Identify which cell holds the provided text, then report its [X, Y] central coordinate. 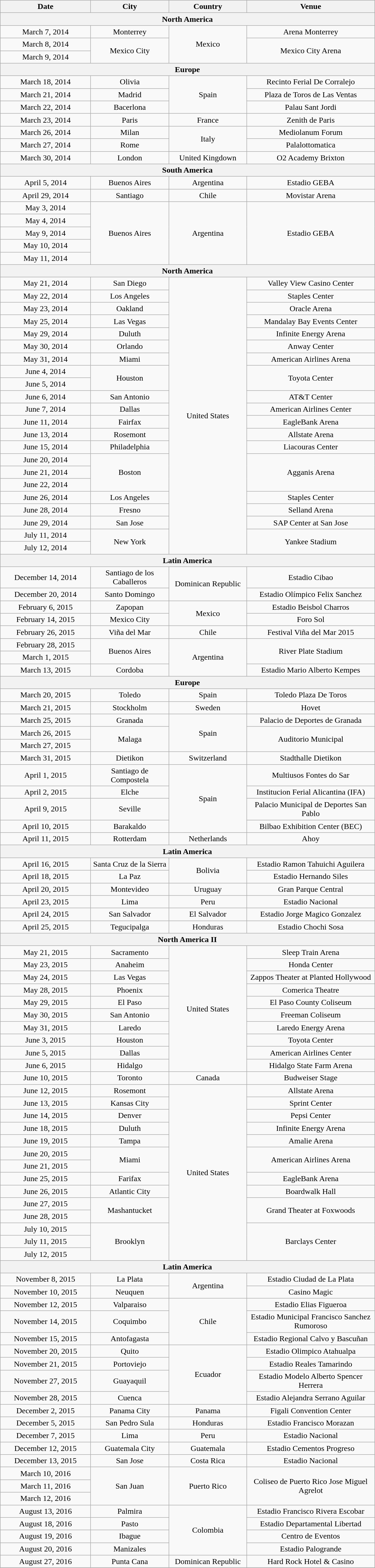
Orlando [130, 346]
Hidalgo [130, 1065]
July 12, 2014 [46, 548]
Santiago [130, 195]
March 26, 2014 [46, 132]
Portoviejo [130, 1364]
Toronto [130, 1078]
Estadio Ramon Tahuichi Aguilera [311, 864]
May 25, 2014 [46, 321]
June 26, 2014 [46, 497]
Palalottomatica [311, 145]
Palmira [130, 1511]
December 2, 2015 [46, 1410]
Brooklyn [130, 1242]
March 21, 2014 [46, 95]
Gran Parque Central [311, 889]
April 9, 2015 [46, 809]
Pasto [130, 1524]
Liacouras Center [311, 447]
San Juan [130, 1486]
Zenith de Paris [311, 120]
June 25, 2015 [46, 1178]
February 14, 2015 [46, 620]
March 13, 2015 [46, 670]
Estadio Beisbol Charros [311, 607]
Olivia [130, 82]
May 11, 2014 [46, 258]
June 3, 2015 [46, 1040]
April 25, 2015 [46, 927]
Oakland [130, 309]
Barakaldo [130, 826]
March 22, 2014 [46, 107]
San Diego [130, 283]
March 26, 2015 [46, 733]
Mashantucket [130, 1210]
Boston [130, 472]
Italy [208, 139]
June 6, 2014 [46, 397]
June 12, 2015 [46, 1091]
April 24, 2015 [46, 914]
November 27, 2015 [46, 1381]
Stadthalle Dietikon [311, 758]
River Plate Stadium [311, 651]
Malaga [130, 739]
June 15, 2014 [46, 447]
Venue [311, 7]
March 18, 2014 [46, 82]
Quito [130, 1351]
Rome [130, 145]
March 1, 2015 [46, 657]
Rotterdam [130, 839]
June 19, 2015 [46, 1141]
Estadio Modelo Alberto Spencer Herrera [311, 1381]
Plaza de Toros de Las Ventas [311, 95]
June 22, 2014 [46, 485]
Guayaquil [130, 1381]
Sweden [208, 708]
June 26, 2015 [46, 1191]
July 11, 2015 [46, 1242]
Comerica Theatre [311, 990]
Foro Sol [311, 620]
December 20, 2014 [46, 595]
Panama City [130, 1410]
Multiusos Fontes do Sar [311, 775]
March 23, 2014 [46, 120]
Ahoy [311, 839]
May 3, 2014 [46, 208]
Estadio Departamental Libertad [311, 1524]
June 13, 2015 [46, 1103]
Fairfax [130, 422]
Anway Center [311, 346]
March 8, 2014 [46, 44]
November 20, 2015 [46, 1351]
Estadio Regional Calvo y Bascuñan [311, 1339]
Santa Cruz de la Sierra [130, 864]
Anaheim [130, 965]
May 31, 2014 [46, 359]
Dietikon [130, 758]
August 19, 2016 [46, 1536]
May 23, 2014 [46, 309]
Festival Viña del Mar 2015 [311, 632]
Figali Convention Center [311, 1410]
Estadio Francisco Morazan [311, 1423]
Country [208, 7]
June 20, 2014 [46, 460]
Date [46, 7]
April 2, 2015 [46, 792]
El Paso County Coliseum [311, 1003]
June 4, 2014 [46, 372]
Santiago de los Caballeros [130, 577]
Estadio Olímpico Felix Sanchez [311, 595]
Neuquen [130, 1292]
March 10, 2016 [46, 1473]
Estadio Cementos Progreso [311, 1448]
June 10, 2015 [46, 1078]
Selland Arena [311, 510]
April 16, 2015 [46, 864]
April 5, 2014 [46, 183]
San Pedro Sula [130, 1423]
June 21, 2015 [46, 1166]
Sacramento [130, 952]
SAP Center at San Jose [311, 522]
San Salvador [130, 914]
Bilbao Exhibition Center (BEC) [311, 826]
Amalie Arena [311, 1141]
June 28, 2015 [46, 1217]
Santiago de Compostela [130, 775]
Cordoba [130, 670]
November 8, 2015 [46, 1279]
Ibague [130, 1536]
March 25, 2015 [46, 720]
August 13, 2016 [46, 1511]
Toledo Plaza De Toros [311, 695]
Bolivia [208, 870]
Sprint Center [311, 1103]
April 1, 2015 [46, 775]
Arena Monterrey [311, 32]
November 12, 2015 [46, 1304]
July 10, 2015 [46, 1229]
Estadio Ciudad de La Plata [311, 1279]
May 10, 2014 [46, 246]
United Kingdown [208, 158]
Denver [130, 1116]
Phoenix [130, 990]
Movistar Arena [311, 195]
Punta Cana [130, 1561]
December 13, 2015 [46, 1461]
Panama [208, 1410]
Coquimbo [130, 1321]
Ecuador [208, 1374]
AT&T Center [311, 397]
Switzerland [208, 758]
Estadio Municipal Francisco Sanchez Rumoroso [311, 1321]
Valley View Casino Center [311, 283]
City [130, 7]
May 21, 2015 [46, 952]
La Plata [130, 1279]
April 11, 2015 [46, 839]
Guatemala [208, 1448]
Centro de Eventos [311, 1536]
Farifax [130, 1178]
Estadio Reales Tamarindo [311, 1364]
Hovet [311, 708]
Seville [130, 809]
Mediolanum Forum [311, 132]
North America II [187, 939]
Barclays Center [311, 1242]
Zapopan [130, 607]
May 9, 2014 [46, 233]
Mexico City Arena [311, 51]
Colombia [208, 1530]
Tampa [130, 1141]
Uruguay [208, 889]
Guatemala City [130, 1448]
February 26, 2015 [46, 632]
June 11, 2014 [46, 422]
June 20, 2015 [46, 1153]
June 21, 2014 [46, 472]
December 14, 2014 [46, 577]
November 10, 2015 [46, 1292]
Mandalay Bay Events Center [311, 321]
Casino Magic [311, 1292]
Estadio Alejandra Serrano Aguilar [311, 1398]
February 6, 2015 [46, 607]
December 12, 2015 [46, 1448]
Estadio Olimpico Atahualpa [311, 1351]
April 10, 2015 [46, 826]
Estadio Hernando Siles [311, 877]
Hard Rock Hotel & Casino [311, 1561]
November 15, 2015 [46, 1339]
July 11, 2014 [46, 535]
Atlantic City [130, 1191]
Coliseo de Puerto Rico Jose Miguel Agrelot [311, 1486]
Manizales [130, 1549]
June 18, 2015 [46, 1128]
Laredo [130, 1028]
March 9, 2014 [46, 57]
Estadio Mario Alberto Kempes [311, 670]
Estadio Francisco Rivera Escobar [311, 1511]
April 20, 2015 [46, 889]
April 29, 2014 [46, 195]
Yankee Stadium [311, 541]
March 21, 2015 [46, 708]
Laredo Energy Arena [311, 1028]
Palacio de Deportes de Granada [311, 720]
August 20, 2016 [46, 1549]
June 5, 2014 [46, 384]
South America [187, 170]
May 29, 2014 [46, 334]
March 30, 2014 [46, 158]
Auditorio Municipal [311, 739]
Estadio Jorge Magico Gonzalez [311, 914]
Elche [130, 792]
Estadio Chochi Sosa [311, 927]
Viña del Mar [130, 632]
December 7, 2015 [46, 1436]
Boardwalk Hall [311, 1191]
April 23, 2015 [46, 902]
Puerto Rico [208, 1486]
O2 Academy Brixton [311, 158]
December 5, 2015 [46, 1423]
May 31, 2015 [46, 1028]
March 7, 2014 [46, 32]
Palau Sant Jordi [311, 107]
May 29, 2015 [46, 1003]
Stockholm [130, 708]
May 23, 2015 [46, 965]
Canada [208, 1078]
Monterrey [130, 32]
Hidalgo State Farm Arena [311, 1065]
Cuenca [130, 1398]
London [130, 158]
May 24, 2015 [46, 977]
May 4, 2014 [46, 221]
France [208, 120]
May 28, 2015 [46, 990]
Estadio Palogrande [311, 1549]
March 12, 2016 [46, 1499]
Paris [130, 120]
April 18, 2015 [46, 877]
March 27, 2015 [46, 745]
Tegucipalga [130, 927]
Milan [130, 132]
June 6, 2015 [46, 1065]
Sleep Train Arena [311, 952]
New York [130, 541]
Madrid [130, 95]
June 5, 2015 [46, 1053]
July 12, 2015 [46, 1254]
La Paz [130, 877]
Granada [130, 720]
Zappos Theater at Planted Hollywood [311, 977]
November 28, 2015 [46, 1398]
Montevideo [130, 889]
Palacio Municipal de Deportes San Pablo [311, 809]
Budweiser Stage [311, 1078]
Agganis Arena [311, 472]
March 20, 2015 [46, 695]
Antofagasta [130, 1339]
Pepsi Center [311, 1116]
February 28, 2015 [46, 645]
June 28, 2014 [46, 510]
June 27, 2015 [46, 1204]
March 31, 2015 [46, 758]
Valparaiso [130, 1304]
Santo Domingo [130, 595]
Recinto Ferial De Corralejo [311, 82]
Estadio Cibao [311, 577]
November 21, 2015 [46, 1364]
El Paso [130, 1003]
Philadelphia [130, 447]
El Salvador [208, 914]
May 22, 2014 [46, 296]
Bacerlona [130, 107]
May 30, 2015 [46, 1015]
Kansas City [130, 1103]
Grand Theater at Foxwoods [311, 1210]
Costa Rica [208, 1461]
March 27, 2014 [46, 145]
June 29, 2014 [46, 522]
May 30, 2014 [46, 346]
August 18, 2016 [46, 1524]
June 7, 2014 [46, 409]
June 14, 2015 [46, 1116]
August 27, 2016 [46, 1561]
Institucion Ferial Alicantina (IFA) [311, 792]
June 13, 2014 [46, 434]
Toledo [130, 695]
November 14, 2015 [46, 1321]
Honda Center [311, 965]
Netherlands [208, 839]
May 21, 2014 [46, 283]
Fresno [130, 510]
Freeman Coliseum [311, 1015]
Estadio Elias Figueroa [311, 1304]
March 11, 2016 [46, 1486]
Oracle Arena [311, 309]
